Return the [X, Y] coordinate for the center point of the cell that contains the specified text.  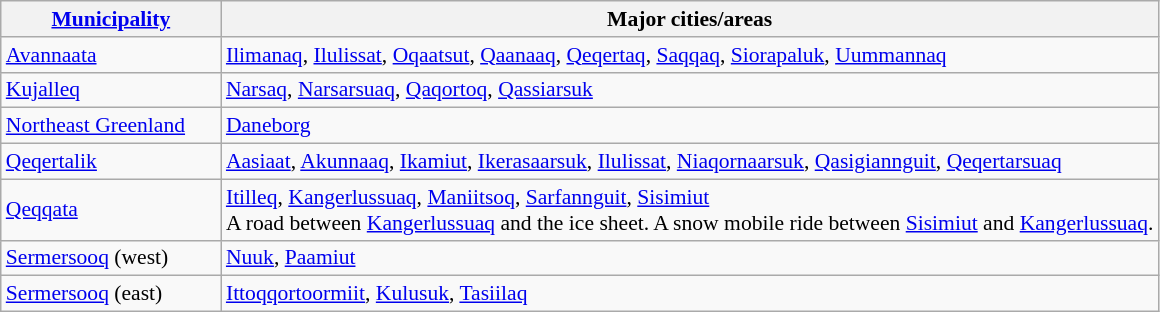
Kujalleq [111, 90]
Municipality [111, 19]
Qeqqata [111, 210]
Major cities/areas [690, 19]
Sermersooq (west) [111, 258]
Ittoqqortoormiit, Kulusuk, Tasiilaq [690, 294]
Aasiaat, Akunnaaq, Ikamiut, Ikerasaarsuk, Ilulissat, Niaqornaarsuk, Qasigiannguit, Qeqertarsuaq [690, 162]
Narsaq, Narsarsuaq, Qaqortoq, Qassiarsuk [690, 90]
Qeqertalik [111, 162]
Daneborg [690, 126]
Northeast Greenland [111, 126]
Nuuk, Paamiut [690, 258]
Ilimanaq, Ilulissat, Oqaatsut, Qaanaaq, Qeqertaq, Saqqaq, Siorapaluk, Uummannaq [690, 55]
Avannaata [111, 55]
Sermersooq (east) [111, 294]
